Output the (x, y) coordinate of the center of the cell containing the given text.  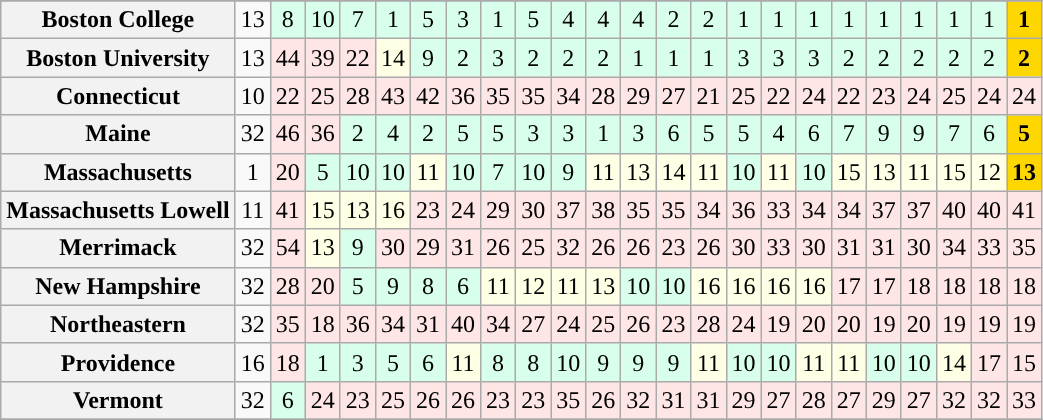
Vermont (118, 400)
Northeastern (118, 324)
Boston College (118, 20)
Providence (118, 362)
42 (428, 96)
Connecticut (118, 96)
39 (322, 58)
Boston University (118, 58)
21 (708, 96)
Merrimack (118, 248)
46 (288, 134)
Massachusetts Lowell (118, 210)
Massachusetts (118, 172)
43 (392, 96)
44 (288, 58)
Maine (118, 134)
38 (604, 210)
54 (288, 248)
New Hampshire (118, 286)
